From the cell containing the given text, extract its center point as (X, Y) coordinate. 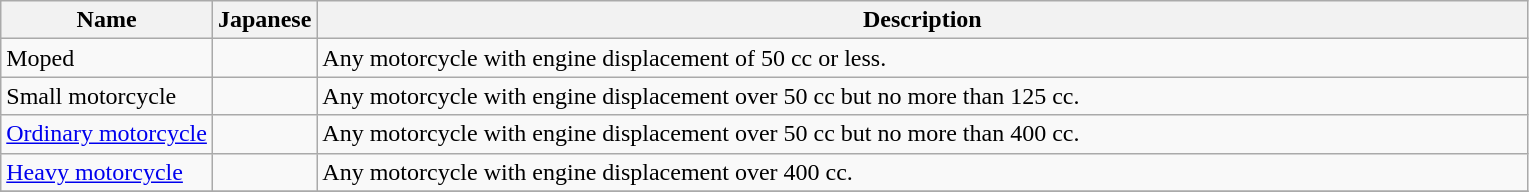
Any motorcycle with engine displacement over 50 cc but no more than 125 cc. (922, 96)
Any motorcycle with engine displacement of 50 cc or less. (922, 58)
Moped (107, 58)
Ordinary motorcycle (107, 134)
Name (107, 20)
Any motorcycle with engine displacement over 50 cc but no more than 400 cc. (922, 134)
Heavy motorcycle (107, 172)
Any motorcycle with engine displacement over 400 cc. (922, 172)
Description (922, 20)
Japanese (264, 20)
Small motorcycle (107, 96)
